Find where the given text appears and provide that cell's center as [X, Y] coordinate. 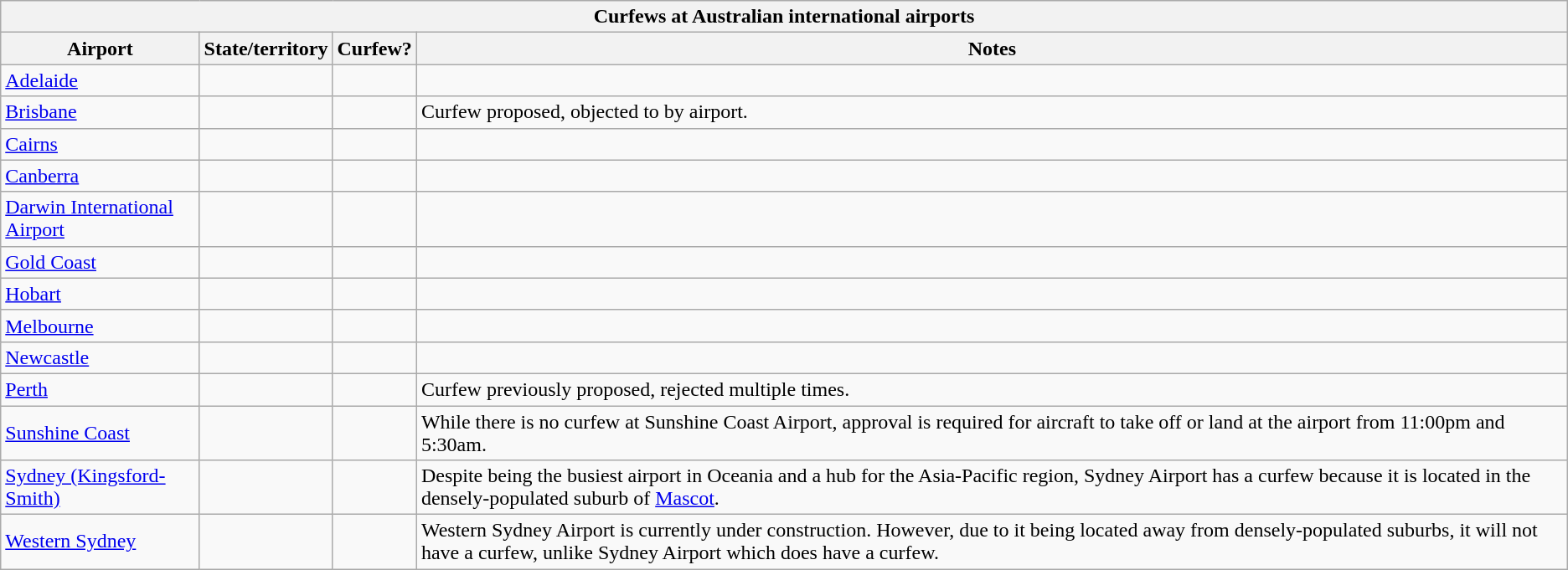
Newcastle [101, 357]
Notes [992, 49]
Western Sydney [101, 542]
Curfews at Australian international airports [784, 17]
While there is no curfew at Sunshine Coast Airport, approval is required for aircraft to take off or land at the airport from 11:00pm and 5:30am. [992, 432]
Curfew? [374, 49]
Adelaide [101, 80]
Hobart [101, 294]
Curfew previously proposed, rejected multiple times. [992, 389]
Perth [101, 389]
Sunshine Coast [101, 432]
Airport [101, 49]
Darwin International Airport [101, 219]
Cairns [101, 144]
Brisbane [101, 112]
Sydney (Kingsford-Smith) [101, 487]
Gold Coast [101, 262]
Melbourne [101, 326]
Canberra [101, 176]
State/territory [266, 49]
Curfew proposed, objected to by airport. [992, 112]
